From the cell containing the given text, extract its center point as (X, Y) coordinate. 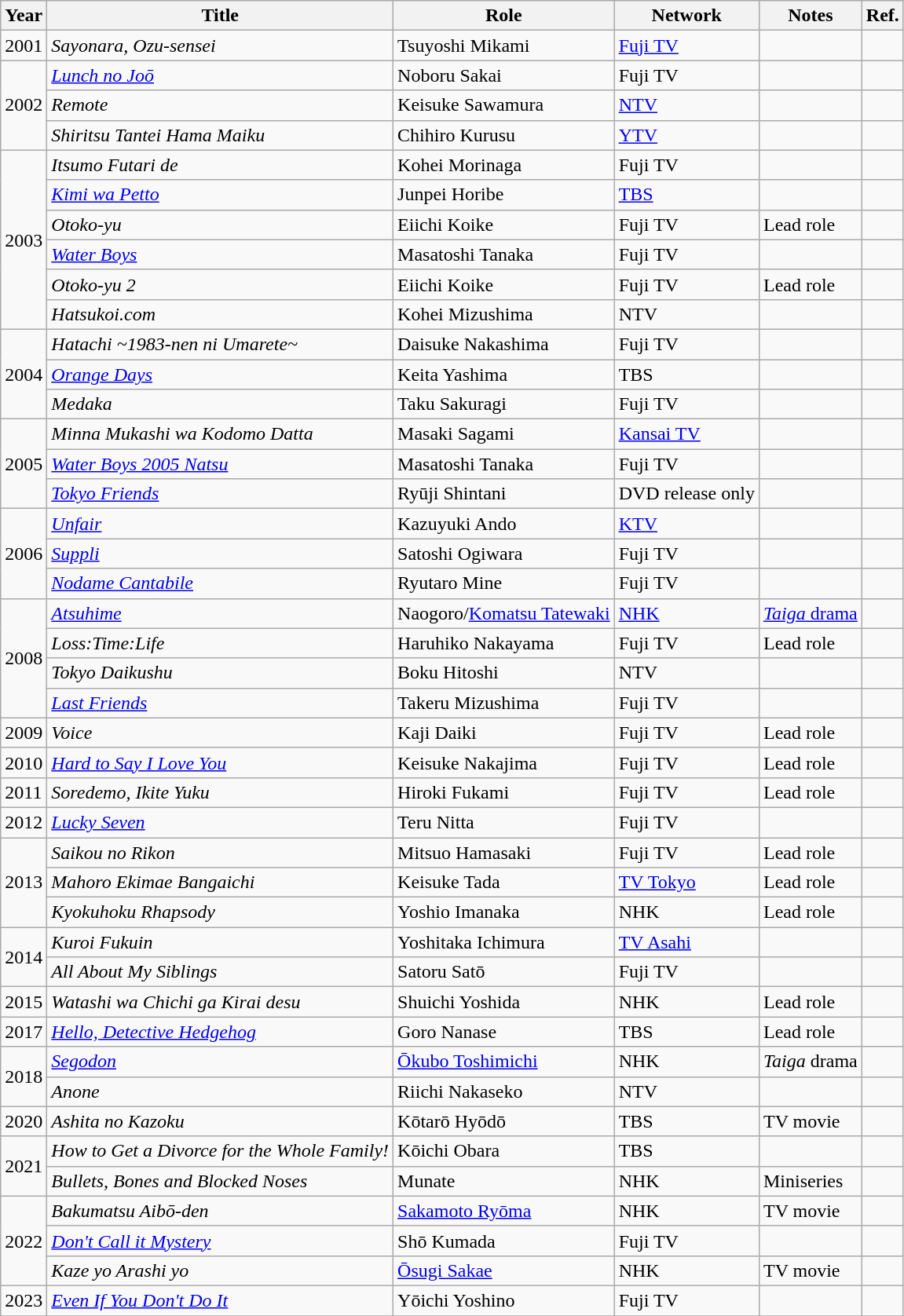
Loss:Time:Life (220, 643)
Itsumo Futari de (220, 165)
Anone (220, 1091)
Ryutaro Mine (504, 583)
Kohei Morinaga (504, 165)
Takeru Mizushima (504, 703)
Ref. (883, 16)
Minna Mukashi wa Kodomo Datta (220, 434)
Year (24, 16)
Role (504, 16)
Lucky Seven (220, 822)
Hard to Say I Love You (220, 762)
Haruhiko Nakayama (504, 643)
DVD release only (686, 494)
Tsuyoshi Mikami (504, 46)
Mitsuo Hamasaki (504, 852)
Kimi wa Petto (220, 195)
Riichi Nakaseko (504, 1091)
Lunch no Joō (220, 75)
Kohei Mizushima (504, 314)
How to Get a Divorce for the Whole Family! (220, 1151)
2023 (24, 1300)
Kyokuhoku Rhapsody (220, 912)
Keisuke Sawamura (504, 105)
Munate (504, 1181)
Keisuke Nakajima (504, 762)
Even If You Don't Do It (220, 1300)
Kuroi Fukuin (220, 942)
2021 (24, 1166)
Hatachi ~1983-nen ni Umarete~ (220, 344)
Boku Hitoshi (504, 673)
Watashi wa Chichi ga Kirai desu (220, 1002)
Unfair (220, 524)
Title (220, 16)
YTV (686, 135)
Yoshio Imanaka (504, 912)
Segodon (220, 1062)
Ōkubo Toshimichi (504, 1062)
Otoko-yu 2 (220, 284)
2009 (24, 733)
2008 (24, 658)
Voice (220, 733)
Kōtarō Hyōdō (504, 1121)
Kaze yo Arashi yo (220, 1270)
Shuichi Yoshida (504, 1002)
Atsuhime (220, 613)
Satoshi Ogiwara (504, 554)
Goro Nanase (504, 1032)
Keisuke Tada (504, 883)
Bullets, Bones and Blocked Noses (220, 1181)
Naogoro/Komatsu Tatewaki (504, 613)
Kōichi Obara (504, 1151)
Tokyo Friends (220, 494)
Last Friends (220, 703)
Soredemo, Ikite Yuku (220, 792)
Suppli (220, 554)
Otoko-yu (220, 225)
All About My Siblings (220, 972)
Daisuke Nakashima (504, 344)
Kansai TV (686, 434)
Nodame Cantabile (220, 583)
2010 (24, 762)
2004 (24, 374)
2006 (24, 554)
2015 (24, 1002)
Ashita no Kazoku (220, 1121)
2013 (24, 882)
2022 (24, 1241)
Teru Nitta (504, 822)
Keita Yashima (504, 375)
Ōsugi Sakae (504, 1270)
Masaki Sagami (504, 434)
2001 (24, 46)
Don't Call it Mystery (220, 1241)
Bakumatsu Aibō-den (220, 1211)
Junpei Horibe (504, 195)
2014 (24, 957)
Miniseries (811, 1181)
2017 (24, 1032)
Ryūji Shintani (504, 494)
Shō Kumada (504, 1241)
Remote (220, 105)
2018 (24, 1077)
2005 (24, 464)
Notes (811, 16)
Water Boys (220, 254)
Sakamoto Ryōma (504, 1211)
TV Asahi (686, 942)
Medaka (220, 404)
KTV (686, 524)
Saikou no Rikon (220, 852)
Satoru Satō (504, 972)
Water Boys 2005 Natsu (220, 464)
Hello, Detective Hedgehog (220, 1032)
Mahoro Ekimae Bangaichi (220, 883)
Shiritsu Tantei Hama Maiku (220, 135)
2003 (24, 239)
2011 (24, 792)
Kaji Daiki (504, 733)
Orange Days (220, 375)
Network (686, 16)
Kazuyuki Ando (504, 524)
Tokyo Daikushu (220, 673)
Sayonara, Ozu-sensei (220, 46)
2020 (24, 1121)
2002 (24, 105)
Hiroki Fukami (504, 792)
TV Tokyo (686, 883)
Yoshitaka Ichimura (504, 942)
Chihiro Kurusu (504, 135)
Noboru Sakai (504, 75)
Yōichi Yoshino (504, 1300)
2012 (24, 822)
Hatsukoi.com (220, 314)
Taku Sakuragi (504, 404)
